Return [x, y] of the center of cell containing provided text 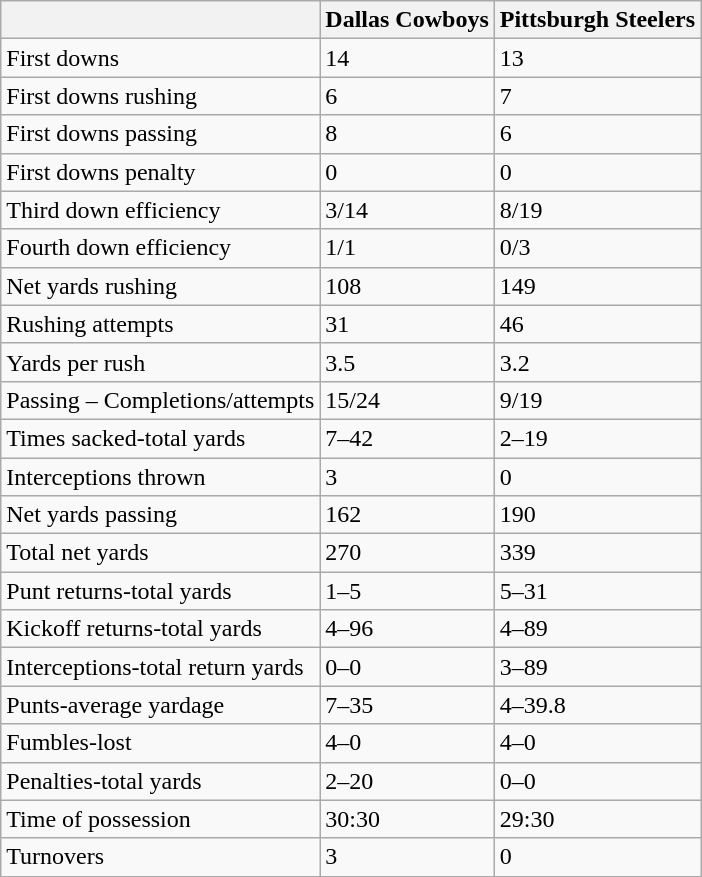
7–42 [407, 438]
0/3 [597, 248]
1/1 [407, 248]
15/24 [407, 400]
2–20 [407, 781]
Punts-average yardage [160, 705]
149 [597, 286]
30:30 [407, 819]
First downs rushing [160, 96]
1–5 [407, 591]
31 [407, 324]
3/14 [407, 210]
Fourth down efficiency [160, 248]
Fumbles-lost [160, 743]
Total net yards [160, 553]
Dallas Cowboys [407, 20]
Interceptions thrown [160, 477]
4–89 [597, 629]
Kickoff returns-total yards [160, 629]
Passing – Completions/attempts [160, 400]
8/19 [597, 210]
Penalties-total yards [160, 781]
Third down efficiency [160, 210]
First downs penalty [160, 172]
4–96 [407, 629]
7–35 [407, 705]
First downs [160, 58]
Times sacked-total yards [160, 438]
Turnovers [160, 857]
46 [597, 324]
8 [407, 134]
Net yards passing [160, 515]
162 [407, 515]
Interceptions-total return yards [160, 667]
Yards per rush [160, 362]
Net yards rushing [160, 286]
Time of possession [160, 819]
13 [597, 58]
Punt returns-total yards [160, 591]
190 [597, 515]
7 [597, 96]
Rushing attempts [160, 324]
Pittsburgh Steelers [597, 20]
First downs passing [160, 134]
270 [407, 553]
339 [597, 553]
3.2 [597, 362]
3.5 [407, 362]
2–19 [597, 438]
14 [407, 58]
9/19 [597, 400]
29:30 [597, 819]
4–39.8 [597, 705]
108 [407, 286]
5–31 [597, 591]
3–89 [597, 667]
